Search for the cell housing the specified text and yield its (X, Y) center coordinate. 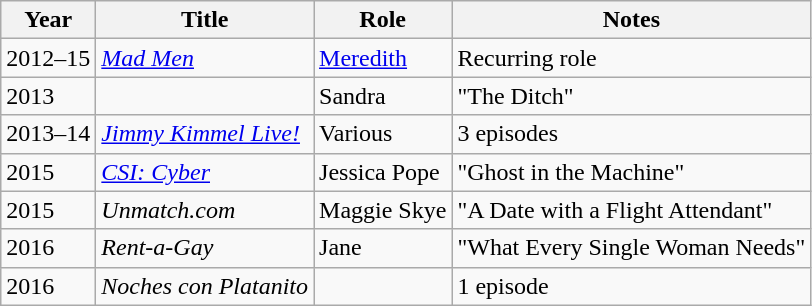
Recurring role (632, 58)
Various (383, 134)
Maggie Skye (383, 210)
2013–14 (48, 134)
Notes (632, 20)
Role (383, 20)
1 episode (632, 286)
CSI: Cyber (205, 172)
Jessica Pope (383, 172)
2013 (48, 96)
"What Every Single Woman Needs" (632, 248)
2012–15 (48, 58)
"A Date with a Flight Attendant" (632, 210)
Rent-a-Gay (205, 248)
Jane (383, 248)
Year (48, 20)
Jimmy Kimmel Live! (205, 134)
Title (205, 20)
"The Ditch" (632, 96)
Mad Men (205, 58)
Sandra (383, 96)
Noches con Platanito (205, 286)
"Ghost in the Machine" (632, 172)
Unmatch.com (205, 210)
Meredith (383, 58)
3 episodes (632, 134)
